Pinpoint the cell where the given text exists, returning its [X, Y] midpoint coordinate. 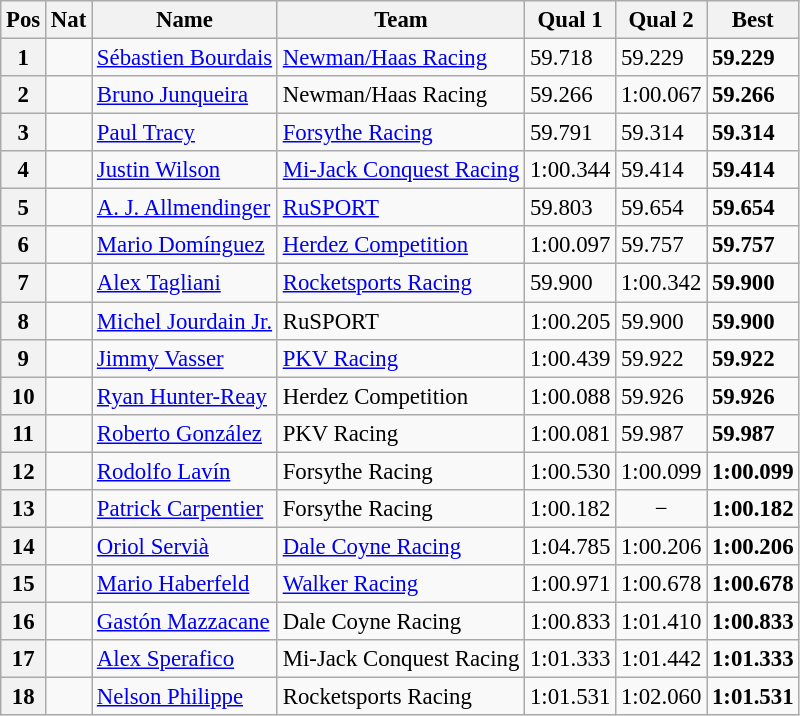
13 [24, 509]
1:00.530 [570, 471]
1 [24, 58]
59.718 [570, 58]
1:00.088 [570, 396]
Best [753, 20]
8 [24, 321]
Pos [24, 20]
Qual 2 [662, 20]
Mario Domínguez [185, 245]
Roberto González [185, 433]
5 [24, 208]
Nat [69, 20]
Alex Sperafico [185, 659]
Michel Jourdain Jr. [185, 321]
59.791 [570, 133]
1:00.439 [570, 358]
3 [24, 133]
59.803 [570, 208]
Oriol Servià [185, 546]
Jimmy Vasser [185, 358]
15 [24, 584]
1:00.205 [570, 321]
Qual 1 [570, 20]
Gastón Mazzacane [185, 621]
1:00.067 [662, 95]
− [662, 509]
1:00.097 [570, 245]
Rodolfo Lavín [185, 471]
16 [24, 621]
17 [24, 659]
1:04.785 [570, 546]
1:01.442 [662, 659]
Justin Wilson [185, 170]
Bruno Junqueira [185, 95]
Paul Tracy [185, 133]
7 [24, 283]
14 [24, 546]
1:00.344 [570, 170]
Alex Tagliani [185, 283]
10 [24, 396]
1:00.081 [570, 433]
Team [400, 20]
4 [24, 170]
Sébastien Bourdais [185, 58]
18 [24, 697]
12 [24, 471]
Name [185, 20]
1:00.971 [570, 584]
6 [24, 245]
2 [24, 95]
1:02.060 [662, 697]
Walker Racing [400, 584]
Mario Haberfeld [185, 584]
Ryan Hunter-Reay [185, 396]
Patrick Carpentier [185, 509]
11 [24, 433]
9 [24, 358]
Nelson Philippe [185, 697]
1:01.410 [662, 621]
1:00.342 [662, 283]
A. J. Allmendinger [185, 208]
